Locate the cell with the specified text and output its [X, Y] center coordinate. 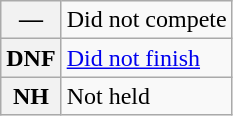
Did not finish [146, 58]
Did not compete [146, 20]
NH [31, 96]
DNF [31, 58]
Not held [146, 96]
— [31, 20]
